Locate the cell with the specified text and output its (X, Y) center coordinate. 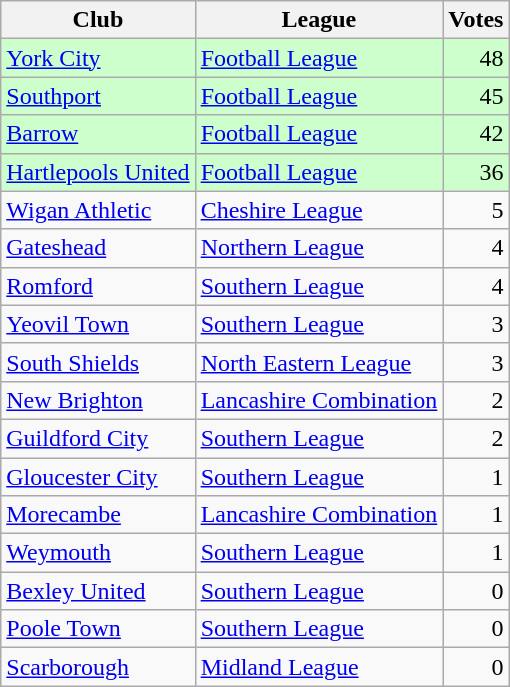
South Shields (98, 362)
Wigan Athletic (98, 210)
Guildford City (98, 438)
New Brighton (98, 400)
45 (476, 96)
League (319, 20)
Morecambe (98, 515)
Bexley United (98, 591)
Gateshead (98, 248)
36 (476, 172)
Votes (476, 20)
5 (476, 210)
Barrow (98, 134)
North Eastern League (319, 362)
Cheshire League (319, 210)
Club (98, 20)
Gloucester City (98, 477)
Hartlepools United (98, 172)
Romford (98, 286)
York City (98, 58)
48 (476, 58)
Southport (98, 96)
Poole Town (98, 629)
Yeovil Town (98, 324)
Northern League (319, 248)
Midland League (319, 667)
Scarborough (98, 667)
42 (476, 134)
Weymouth (98, 553)
